Provide the (x, y) coordinate of the cell's center where the given text is located.  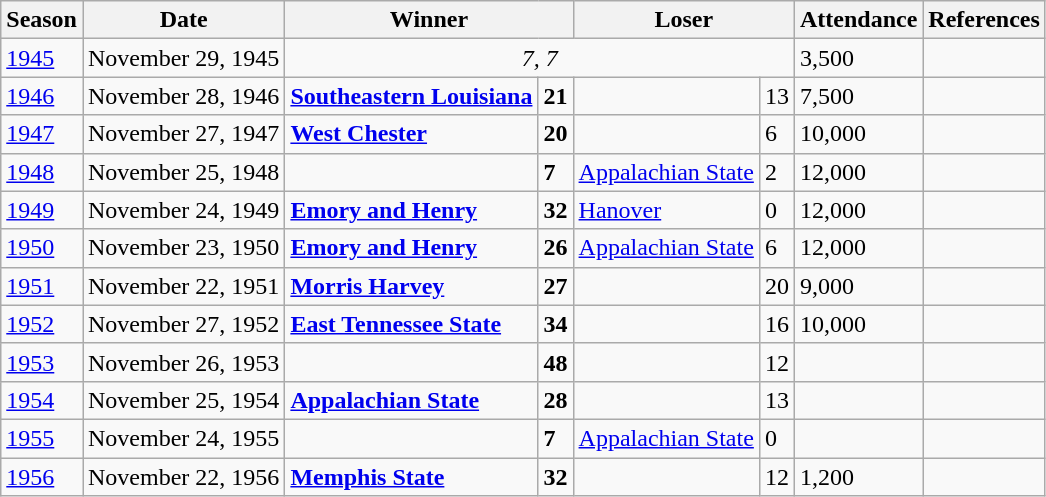
1948 (42, 172)
Morris Harvey (412, 286)
27 (556, 286)
48 (556, 362)
Southeastern Louisiana (412, 96)
November 23, 1950 (183, 248)
1953 (42, 362)
Season (42, 20)
East Tennessee State (412, 324)
7,500 (858, 96)
Date (183, 20)
Winner (429, 20)
November 27, 1952 (183, 324)
16 (776, 324)
7, 7 (540, 58)
November 25, 1948 (183, 172)
1954 (42, 400)
1955 (42, 438)
November 26, 1953 (183, 362)
2 (776, 172)
Hanover (666, 210)
November 24, 1949 (183, 210)
28 (556, 400)
1947 (42, 134)
Attendance (858, 20)
9,000 (858, 286)
1946 (42, 96)
1956 (42, 477)
November 25, 1954 (183, 400)
November 27, 1947 (183, 134)
References (984, 20)
1951 (42, 286)
November 24, 1955 (183, 438)
3,500 (858, 58)
West Chester (412, 134)
Memphis State (412, 477)
Loser (684, 20)
November 29, 1945 (183, 58)
November 22, 1956 (183, 477)
26 (556, 248)
1945 (42, 58)
November 28, 1946 (183, 96)
November 22, 1951 (183, 286)
1950 (42, 248)
34 (556, 324)
1952 (42, 324)
1,200 (858, 477)
1949 (42, 210)
21 (556, 96)
